Provide the (X, Y) coordinate of the cell's center where the given text is located.  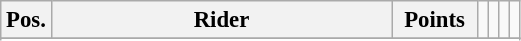
Points (435, 20)
Rider (222, 20)
Pos. (26, 20)
